Locate the cell with the specified text and output its [x, y] center coordinate. 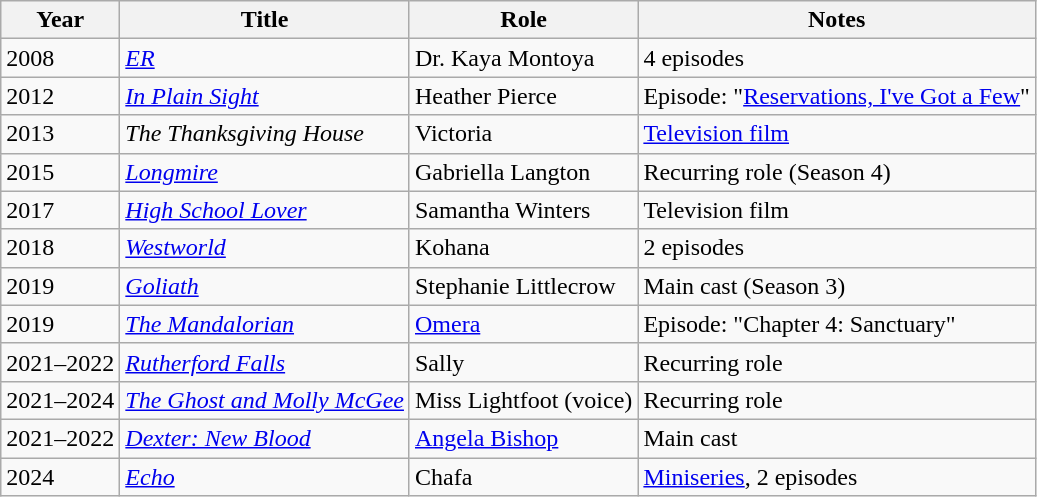
The Mandalorian [265, 324]
ER [265, 58]
4 episodes [837, 58]
Gabriella Langton [523, 172]
Recurring role (Season 4) [837, 172]
Longmire [265, 172]
Dr. Kaya Montoya [523, 58]
In Plain Sight [265, 96]
Episode: "Reservations, I've Got a Few" [837, 96]
Victoria [523, 134]
Stephanie Littlecrow [523, 286]
The Ghost and Molly McGee [265, 400]
Year [60, 20]
2021–2024 [60, 400]
Miss Lightfoot (voice) [523, 400]
Heather Pierce [523, 96]
2015 [60, 172]
Main cast [837, 438]
Notes [837, 20]
2018 [60, 248]
2 episodes [837, 248]
Goliath [265, 286]
Omera [523, 324]
2008 [60, 58]
Echo [265, 477]
2013 [60, 134]
Rutherford Falls [265, 362]
Episode: "Chapter 4: Sanctuary" [837, 324]
2024 [60, 477]
Main cast (Season 3) [837, 286]
Kohana [523, 248]
Dexter: New Blood [265, 438]
The Thanksgiving House [265, 134]
Samantha Winters [523, 210]
Westworld [265, 248]
Miniseries, 2 episodes [837, 477]
Sally [523, 362]
Angela Bishop [523, 438]
Role [523, 20]
High School Lover [265, 210]
2012 [60, 96]
Chafa [523, 477]
Title [265, 20]
2017 [60, 210]
